Locate the cell with the specified text and output its [X, Y] center coordinate. 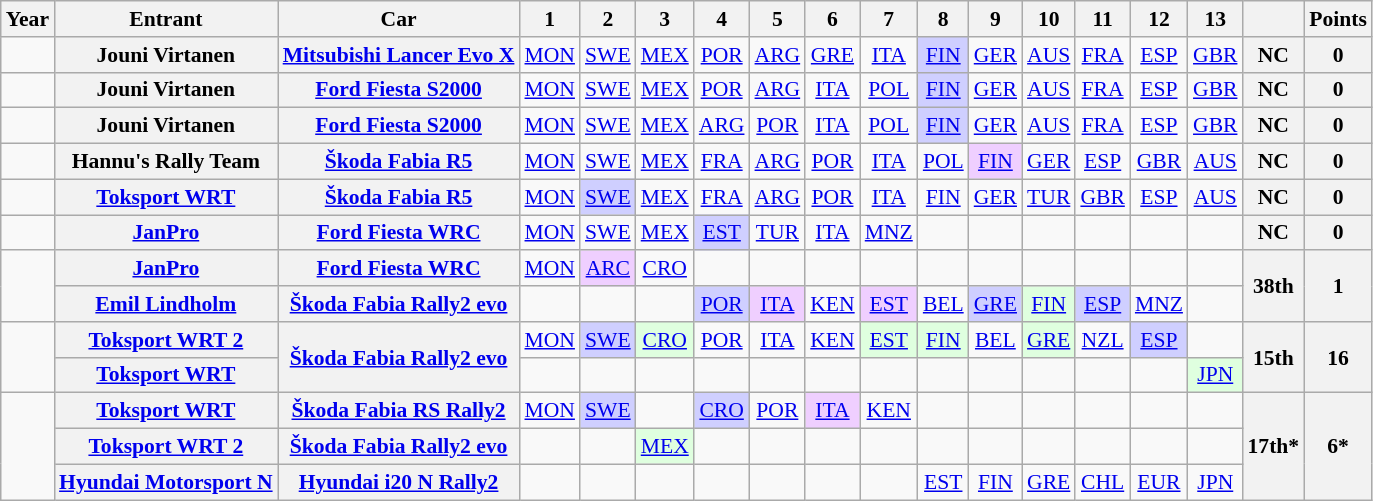
Entrant [166, 19]
Škoda Fabia RS Rally2 [399, 411]
2 [608, 19]
13 [1216, 19]
16 [1338, 358]
NZL [1102, 340]
Emil Lindholm [166, 304]
CHL [1102, 482]
EUR [1159, 482]
Points [1338, 19]
7 [889, 19]
38th [1273, 286]
12 [1159, 19]
15th [1273, 358]
9 [996, 19]
Mitsubishi Lancer Evo X [399, 55]
17th* [1273, 446]
Year [28, 19]
8 [944, 19]
4 [722, 19]
Hyundai Motorsport N [166, 482]
Car [399, 19]
5 [778, 19]
10 [1048, 19]
Hannu's Rally Team [166, 162]
11 [1102, 19]
3 [665, 19]
6 [832, 19]
Hyundai i20 N Rally2 [399, 482]
6* [1338, 446]
ARC [608, 269]
